Return [x, y] of the center of cell containing provided text 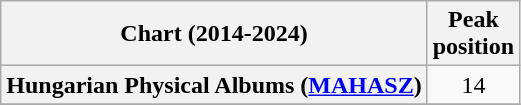
Chart (2014-2024) [214, 34]
Hungarian Physical Albums (MAHASZ) [214, 85]
14 [473, 85]
Peakposition [473, 34]
